Capture the cell that displays the provided text and extract its [x, y] central coordinate. 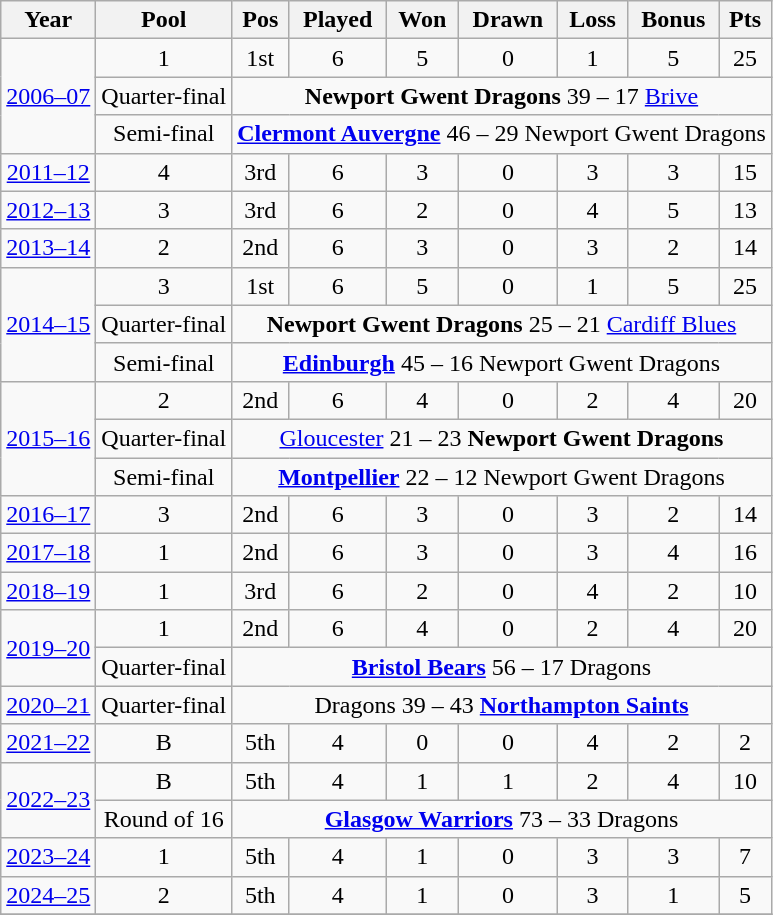
Bristol Bears 56 – 17 Dragons [502, 667]
2019–20 [48, 648]
Pos [260, 20]
Gloucester 21 – 23 Newport Gwent Dragons [502, 438]
2018–19 [48, 591]
2014–15 [48, 324]
Loss [593, 20]
13 [745, 210]
2017–18 [48, 553]
Drawn [508, 20]
Montpellier 22 – 12 Newport Gwent Dragons [502, 477]
2020–21 [48, 705]
Newport Gwent Dragons 39 – 17 Brive [502, 96]
2013–14 [48, 248]
Won [422, 20]
Year [48, 20]
Round of 16 [164, 819]
Pts [745, 20]
2015–16 [48, 438]
Clermont Auvergne 46 – 29 Newport Gwent Dragons [502, 134]
2016–17 [48, 515]
2021–22 [48, 743]
Dragons 39 – 43 Northampton Saints [502, 705]
2012–13 [48, 210]
2006–07 [48, 96]
2011–12 [48, 172]
Edinburgh 45 – 16 Newport Gwent Dragons [502, 362]
Newport Gwent Dragons 25 – 21 Cardiff Blues [502, 324]
2024–25 [48, 895]
16 [745, 553]
7 [745, 857]
Played [338, 20]
Bonus [674, 20]
2022–23 [48, 800]
Pool [164, 20]
15 [745, 172]
Glasgow Warriors 73 – 33 Dragons [502, 819]
2023–24 [48, 857]
